Return (X, Y) of the center of cell containing provided text 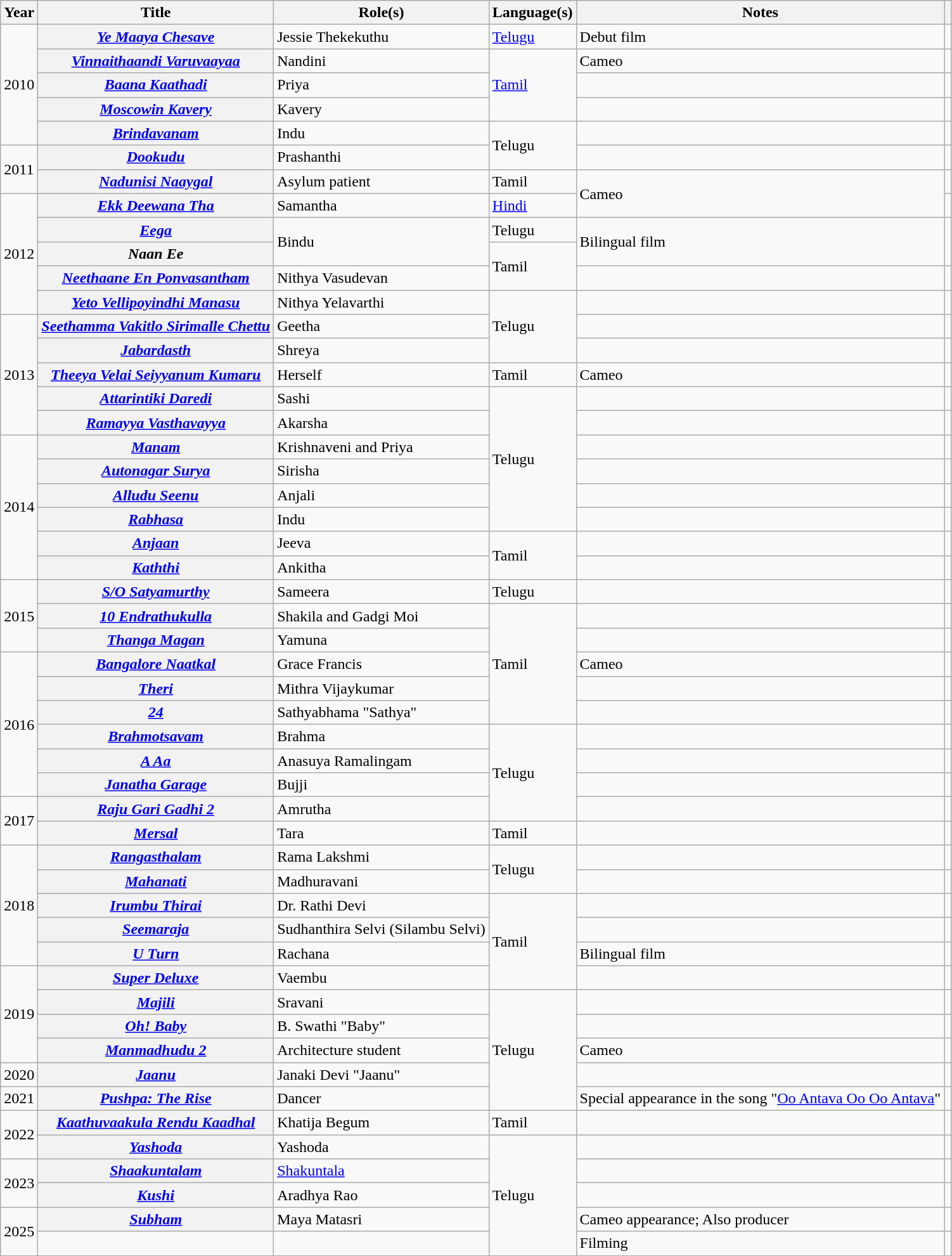
Prashanthi (382, 157)
Attarintiki Daredi (156, 399)
Rabhasa (156, 519)
Nithya Vasudevan (382, 278)
Rachana (382, 954)
Autonagar Surya (156, 471)
Dr. Rathi Devi (382, 905)
Bujji (382, 785)
Jeeva (382, 543)
Kavery (382, 109)
Mahanati (156, 881)
Shakuntala (382, 1171)
Majili (156, 1002)
Alludu Seenu (156, 495)
Nithya Yelavarthi (382, 302)
Vinnaithaandi Varuvaayaa (156, 61)
2025 (19, 1231)
Sameera (382, 592)
10 Endrathukulla (156, 616)
2022 (19, 1135)
Geetha (382, 327)
Janaki Devi "Jaanu" (382, 1075)
Anjaan (156, 543)
Dookudu (156, 157)
Anasuya Ramalingam (382, 761)
Ekk Deewana Tha (156, 205)
Brahma (382, 737)
Grace Francis (382, 664)
Kaathuvaakula Rendu Kaadhal (156, 1123)
Khatija Begum (382, 1123)
Bindu (382, 242)
S/O Satyamurthy (156, 592)
Sirisha (382, 471)
2010 (19, 85)
Cameo appearance; Also producer (760, 1219)
Special appearance in the song "Oo Antava Oo Oo Antava" (760, 1099)
Seemaraja (156, 929)
Vaembu (382, 978)
Notes (760, 13)
Jessie Thekekuthu (382, 37)
Shakila and Gadgi Moi (382, 616)
Amrutha (382, 809)
Tara (382, 833)
2019 (19, 1014)
Moscowin Kavery (156, 109)
Yamuna (382, 640)
Super Deluxe (156, 978)
2017 (19, 821)
Madhuravani (382, 881)
Ankitha (382, 567)
Oh! Baby (156, 1026)
Sathyabhama "Sathya" (382, 713)
Shreya (382, 351)
Irumbu Thirai (156, 905)
Priya (382, 85)
Subham (156, 1219)
Rangasthalam (156, 857)
Jaanu (156, 1075)
Aradhya Rao (382, 1195)
Filming (760, 1243)
Manam (156, 447)
Nadunisi Naaygal (156, 181)
Akarsha (382, 423)
Shaakuntalam (156, 1171)
2023 (19, 1183)
Mithra Vijaykumar (382, 688)
Sudhanthira Selvi (Silambu Selvi) (382, 929)
Year (19, 13)
Samantha (382, 205)
Anjali (382, 495)
Raju Gari Gadhi 2 (156, 809)
Nandini (382, 61)
Dancer (382, 1099)
Brahmotsavam (156, 737)
Sashi (382, 399)
2016 (19, 724)
Debut film (760, 37)
24 (156, 713)
Theeya Velai Seiyyanum Kumaru (156, 375)
2018 (19, 905)
Neethaane En Ponvasantham (156, 278)
B. Swathi "Baby" (382, 1026)
Ye Maaya Chesave (156, 37)
Mersal (156, 833)
Krishnaveni and Priya (382, 447)
Hindi (532, 205)
Pushpa: The Rise (156, 1099)
2012 (19, 254)
Ramayya Vasthavayya (156, 423)
2021 (19, 1099)
Title (156, 13)
Manmadhudu 2 (156, 1050)
Role(s) (382, 13)
Brindavanam (156, 133)
Kaththi (156, 567)
Jabardasth (156, 351)
Thanga Magan (156, 640)
Herself (382, 375)
Theri (156, 688)
Maya Matasri (382, 1219)
Asylum patient (382, 181)
Eega (156, 230)
2011 (19, 169)
Sravani (382, 1002)
A Aa (156, 761)
2020 (19, 1075)
Rama Lakshmi (382, 857)
Yeto Vellipoyindhi Manasu (156, 302)
2014 (19, 507)
Naan Ee (156, 254)
Kushi (156, 1195)
Architecture student (382, 1050)
Bangalore Naatkal (156, 664)
Seethamma Vakitlo Sirimalle Chettu (156, 327)
U Turn (156, 954)
Baana Kaathadi (156, 85)
Language(s) (532, 13)
2013 (19, 375)
Janatha Garage (156, 785)
2015 (19, 616)
